Extract the (X, Y) coordinate from the center of the cell holding the provided text.  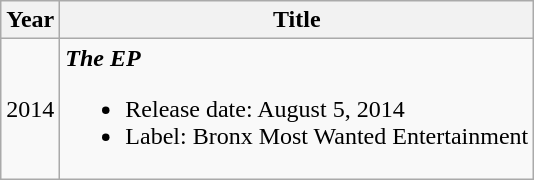
2014 (30, 109)
The EP Release date: August 5, 2014Label: Bronx Most Wanted Entertainment (297, 109)
Title (297, 20)
Year (30, 20)
